Identify which cell holds the provided text, then report its (x, y) central coordinate. 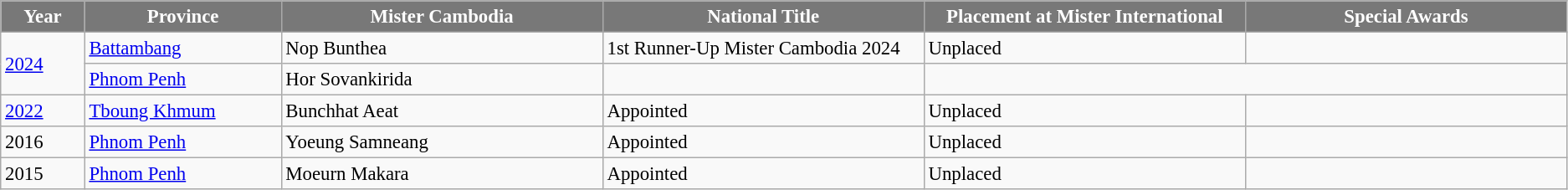
Special Awards (1406, 17)
Mister Cambodia (442, 17)
Moeurn Makara (442, 174)
Province (182, 17)
Battambang (182, 49)
Yoeung Samneang (442, 142)
Nop Bunthea (442, 49)
National Title (763, 17)
2024 (43, 64)
1st Runner-Up Mister Cambodia 2024 (763, 49)
Placement at Mister International (1084, 17)
Tboung Khmum (182, 111)
Bunchhat Aeat (442, 111)
2022 (43, 111)
Hor Sovankirida (442, 80)
2016 (43, 142)
2015 (43, 174)
Year (43, 17)
